Provide the [X, Y] coordinate of the cell's center where the given text is located.  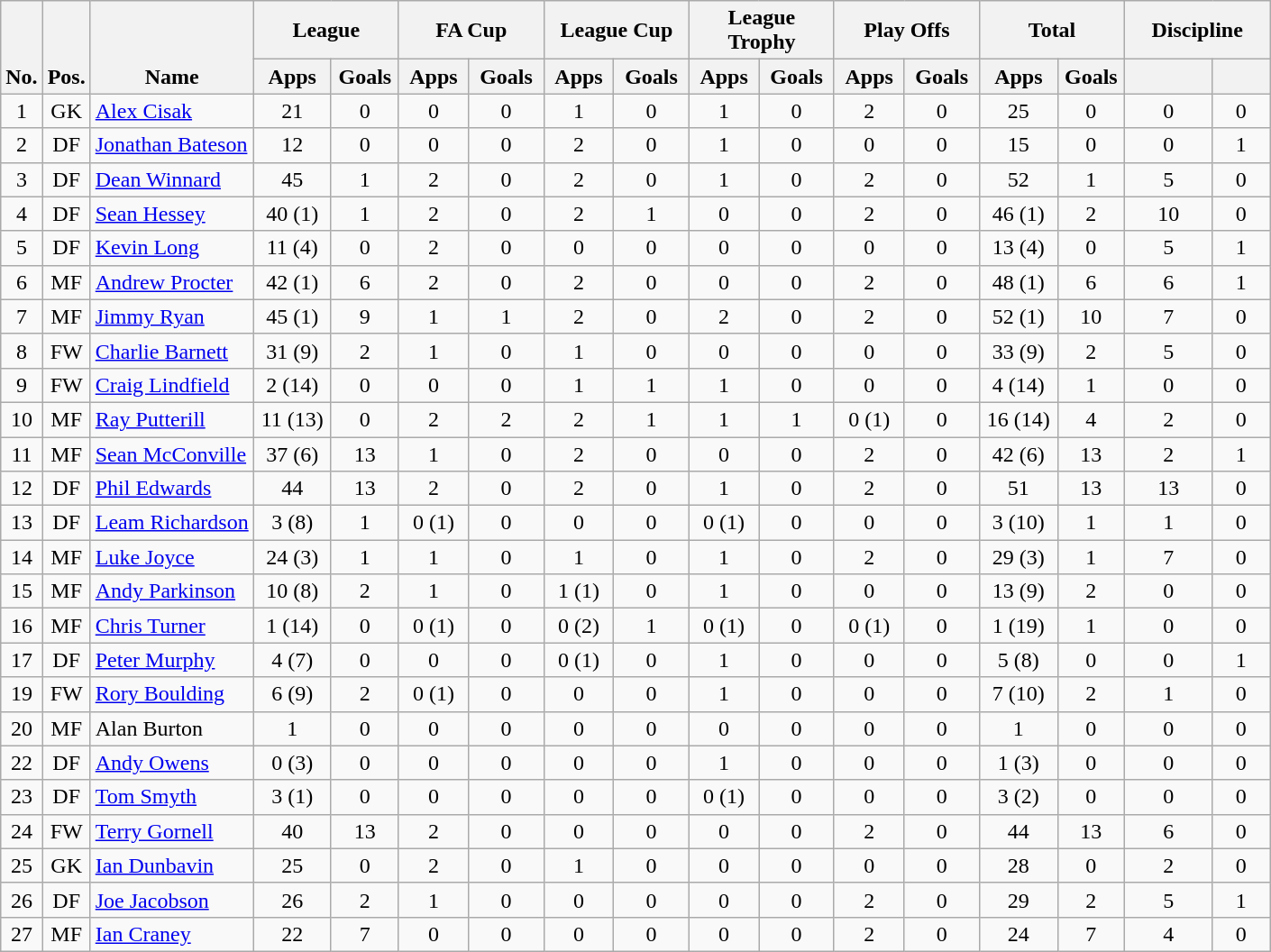
Joe Jacobson [171, 900]
45 (1) [292, 316]
1 (3) [1019, 763]
37 (6) [292, 453]
Andy Parkinson [171, 591]
4 (7) [292, 660]
19 [22, 694]
23 [22, 797]
Pos. [67, 47]
17 [22, 660]
42 (6) [1019, 453]
Discipline [1197, 31]
League [326, 31]
2 (14) [292, 385]
40 (1) [292, 214]
10 (8) [292, 591]
6 (9) [292, 694]
3 (8) [292, 523]
14 [22, 557]
1 (1) [579, 591]
20 [22, 728]
Terry Gornell [171, 831]
4 (14) [1019, 385]
29 (3) [1019, 557]
16 (14) [1019, 419]
Jimmy Ryan [171, 316]
24 (3) [292, 557]
0 (3) [292, 763]
46 (1) [1019, 214]
0 (2) [579, 626]
Chris Turner [171, 626]
29 [1019, 900]
3 (2) [1019, 797]
28 [1019, 865]
Ian Craney [171, 934]
42 (1) [292, 282]
21 [292, 111]
Sean Hessey [171, 214]
3 [22, 179]
1 (14) [292, 626]
48 (1) [1019, 282]
13 (4) [1019, 248]
40 [292, 831]
27 [22, 934]
Andrew Procter [171, 282]
League Cup [617, 31]
31 (9) [292, 351]
Phil Edwards [171, 489]
Craig Lindfield [171, 385]
52 (1) [1019, 316]
Total [1053, 31]
Jonathan Bateson [171, 145]
Kevin Long [171, 248]
Leam Richardson [171, 523]
5 (8) [1019, 660]
Charlie Barnett [171, 351]
1 (19) [1019, 626]
Name [171, 47]
8 [22, 351]
11 (13) [292, 419]
Andy Owens [171, 763]
16 [22, 626]
13 (9) [1019, 591]
League Trophy [761, 31]
3 (1) [292, 797]
Play Offs [907, 31]
52 [1019, 179]
Dean Winnard [171, 179]
Luke Joyce [171, 557]
Peter Murphy [171, 660]
FA Cup [471, 31]
11 [22, 453]
No. [22, 47]
33 (9) [1019, 351]
Ian Dunbavin [171, 865]
45 [292, 179]
Rory Boulding [171, 694]
Tom Smyth [171, 797]
51 [1019, 489]
Alan Burton [171, 728]
Ray Putterill [171, 419]
Sean McConville [171, 453]
11 (4) [292, 248]
Alex Cisak [171, 111]
3 (10) [1019, 523]
7 (10) [1019, 694]
